Determine the [x, y] coordinate at the center of the cell enclosing the given text.  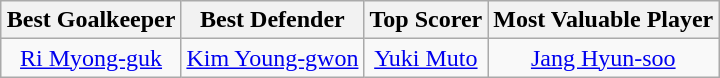
Jang Hyun-soo [604, 58]
Best Goalkeeper [91, 20]
Top Scorer [426, 20]
Best Defender [272, 20]
Kim Young-gwon [272, 58]
Ri Myong-guk [91, 58]
Yuki Muto [426, 58]
Most Valuable Player [604, 20]
